Return the (x, y) coordinate for the center point of the cell that contains the specified text.  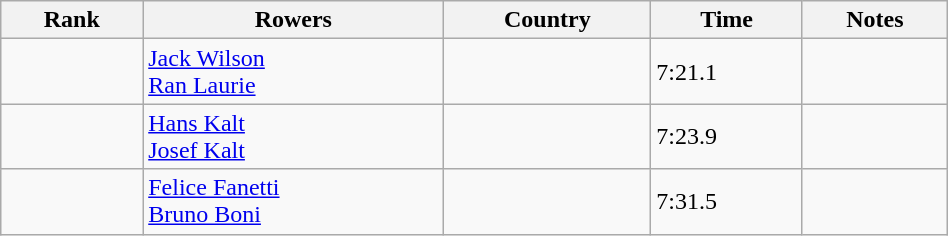
Notes (874, 20)
Rowers (294, 20)
Hans KaltJosef Kalt (294, 136)
Time (727, 20)
7:23.9 (727, 136)
Felice FanettiBruno Boni (294, 202)
Country (548, 20)
Jack WilsonRan Laurie (294, 72)
7:31.5 (727, 202)
Rank (72, 20)
7:21.1 (727, 72)
